Detect which cell encompasses the target text, then output its (x, y) center coordinate. 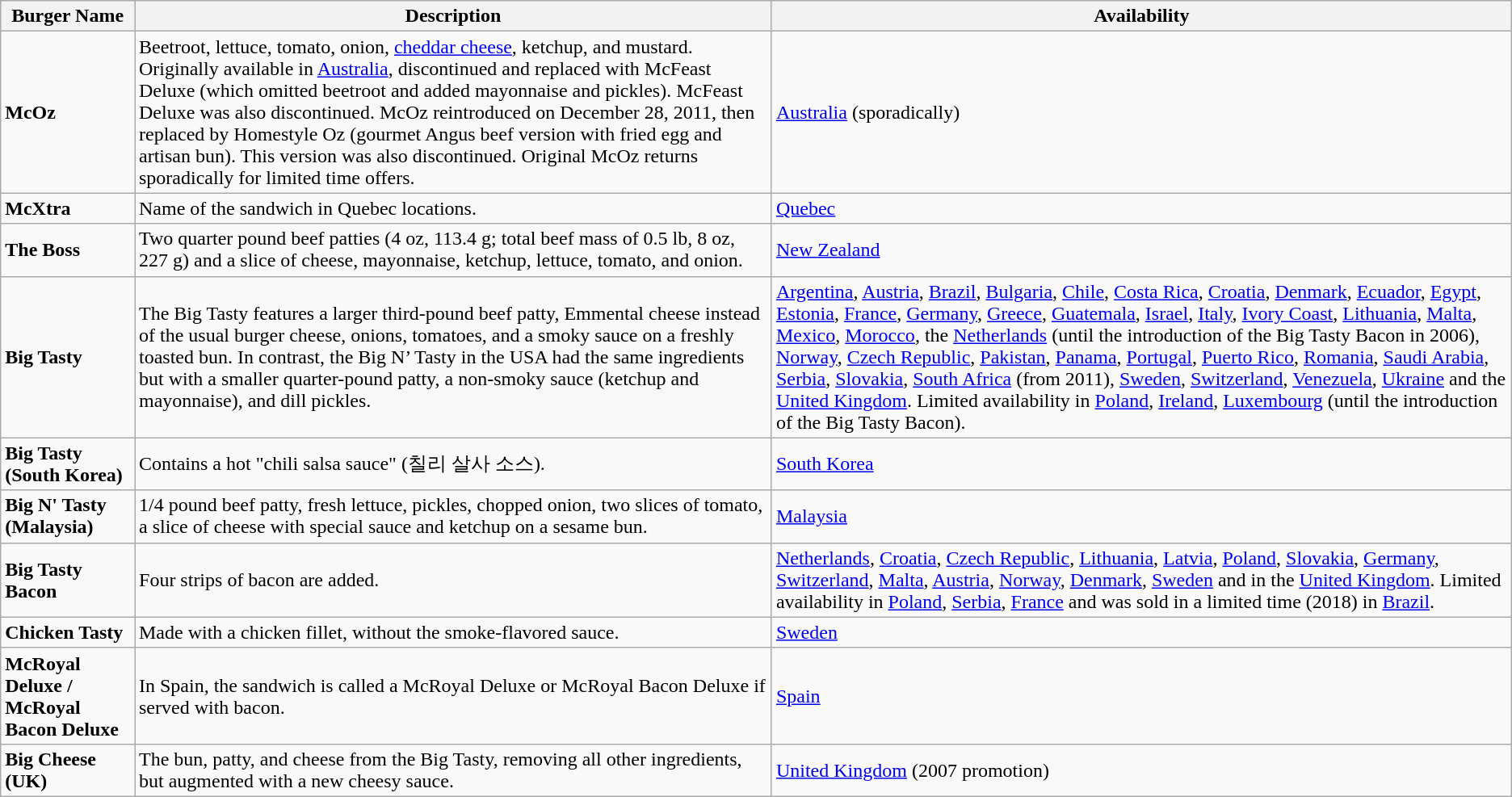
The bun, patty, and cheese from the Big Tasty, removing all other ingredients, but augmented with a new cheesy sauce. (452, 770)
Description (452, 16)
Big Cheese (UK) (68, 770)
Quebec (1141, 208)
Malaysia (1141, 517)
Chicken Tasty (68, 632)
McOz (68, 112)
Made with a chicken fillet, without the smoke-flavored sauce. (452, 632)
McXtra (68, 208)
Big Tasty (South Korea) (68, 464)
1/4 pound beef patty, fresh lettuce, pickles, chopped onion, two slices of tomato, a slice of cheese with special sauce and ketchup on a sesame bun. (452, 517)
South Korea (1141, 464)
Australia (sporadically) (1141, 112)
McRoyal Deluxe / McRoyal Bacon Deluxe (68, 696)
United Kingdom (2007 promotion) (1141, 770)
Spain (1141, 696)
Burger Name (68, 16)
Four strips of bacon are added. (452, 580)
In Spain, the sandwich is called a McRoyal Deluxe or McRoyal Bacon Deluxe if served with bacon. (452, 696)
Big Tasty Bacon (68, 580)
Contains a hot "chili salsa sauce" (칠리 살사 소스). (452, 464)
New Zealand (1141, 250)
The Boss (68, 250)
Sweden (1141, 632)
Name of the sandwich in Quebec locations. (452, 208)
Availability (1141, 16)
Big Tasty (68, 357)
Big N' Tasty (Malaysia) (68, 517)
